Provide the [x, y] coordinate of the cell's center where the given text is located.  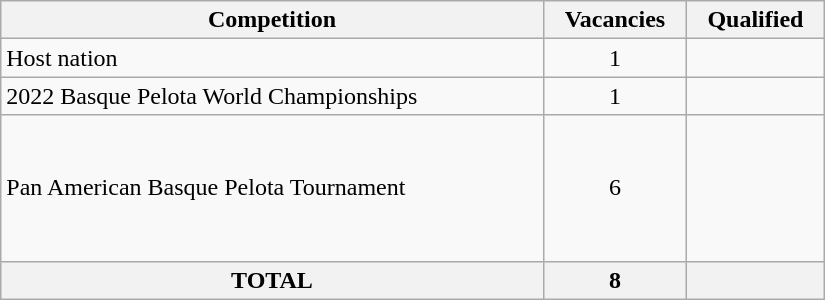
Competition [272, 20]
6 [614, 188]
8 [614, 280]
Pan American Basque Pelota Tournament [272, 188]
Host nation [272, 58]
TOTAL [272, 280]
2022 Basque Pelota World Championships [272, 96]
Qualified [756, 20]
Vacancies [614, 20]
